Determine the (x, y) coordinate at the center of the cell enclosing the given text.  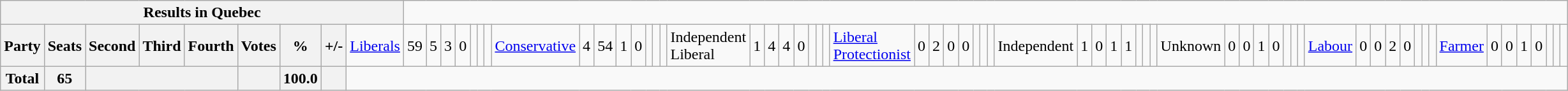
Seats (64, 46)
65 (64, 78)
Third (162, 46)
Liberal Protectionist (872, 46)
Party (22, 46)
Liberals (375, 46)
59 (415, 46)
Second (112, 46)
Independent (1036, 46)
3 (448, 46)
% (300, 46)
Labour (1330, 46)
Farmer (1461, 46)
Unknown (1191, 46)
Fourth (211, 46)
54 (605, 46)
100.0 (300, 78)
Independent Liberal (708, 46)
+/- (333, 46)
Votes (258, 46)
Conservative (535, 46)
Results in Quebec (202, 13)
Total (22, 78)
5 (434, 46)
